Determine the (x, y) coordinate at the center of the cell enclosing the given text.  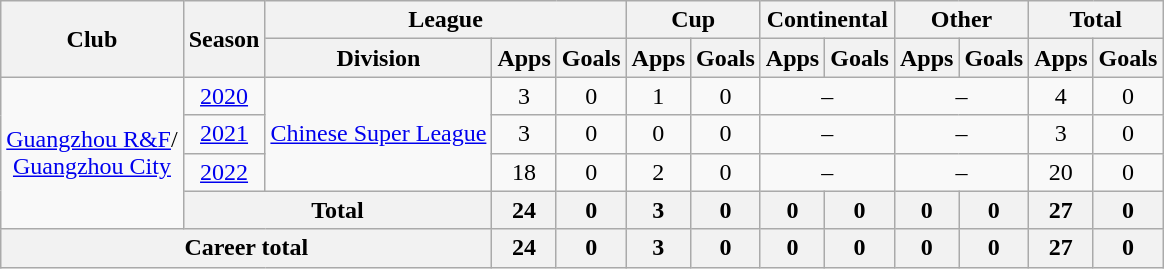
2022 (224, 172)
4 (1061, 96)
2021 (224, 134)
Division (378, 58)
Other (961, 20)
Continental (827, 20)
18 (524, 172)
Career total (246, 248)
Chinese Super League (378, 134)
League (446, 20)
Cup (693, 20)
Season (224, 39)
Guangzhou R&F/Guangzhou City (92, 153)
2 (658, 172)
20 (1061, 172)
2020 (224, 96)
1 (658, 96)
Club (92, 39)
